Find where the given text appears and provide that cell's center as (x, y) coordinate. 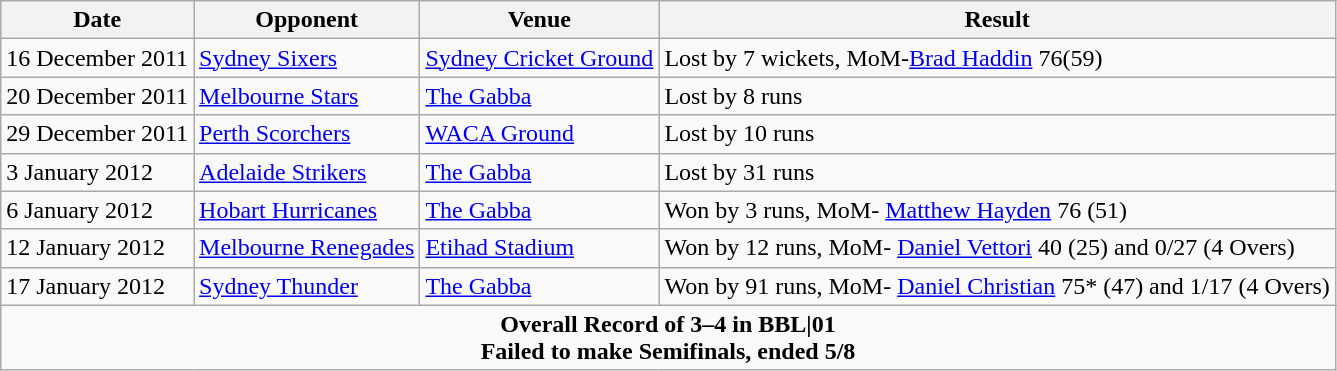
29 December 2011 (98, 134)
Lost by 7 wickets, MoM-Brad Haddin 76(59) (997, 58)
12 January 2012 (98, 248)
Overall Record of 3–4 in BBL|01Failed to make Semifinals, ended 5/8 (668, 338)
WACA Ground (540, 134)
Won by 91 runs, MoM- Daniel Christian 75* (47) and 1/17 (4 Overs) (997, 286)
Melbourne Stars (307, 96)
Etihad Stadium (540, 248)
Adelaide Strikers (307, 172)
Opponent (307, 20)
Lost by 8 runs (997, 96)
Venue (540, 20)
20 December 2011 (98, 96)
Won by 3 runs, MoM- Matthew Hayden 76 (51) (997, 210)
Date (98, 20)
Result (997, 20)
6 January 2012 (98, 210)
Melbourne Renegades (307, 248)
Perth Scorchers (307, 134)
Sydney Sixers (307, 58)
Hobart Hurricanes (307, 210)
Won by 12 runs, MoM- Daniel Vettori 40 (25) and 0/27 (4 Overs) (997, 248)
16 December 2011 (98, 58)
Sydney Thunder (307, 286)
Lost by 10 runs (997, 134)
3 January 2012 (98, 172)
17 January 2012 (98, 286)
Sydney Cricket Ground (540, 58)
Lost by 31 runs (997, 172)
